From the cell containing the given text, extract its center point as (x, y) coordinate. 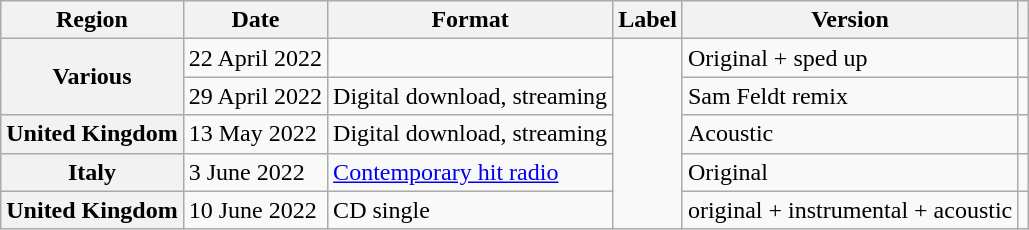
Original + sped up (850, 58)
Format (470, 20)
Date (255, 20)
3 June 2022 (255, 172)
10 June 2022 (255, 210)
22 April 2022 (255, 58)
Region (92, 20)
Sam Feldt remix (850, 96)
Original (850, 172)
original + instrumental + acoustic (850, 210)
13 May 2022 (255, 134)
Acoustic (850, 134)
Italy (92, 172)
Contemporary hit radio (470, 172)
29 April 2022 (255, 96)
Various (92, 77)
Version (850, 20)
CD single (470, 210)
Label (648, 20)
